Search for the cell housing the specified text and yield its [X, Y] center coordinate. 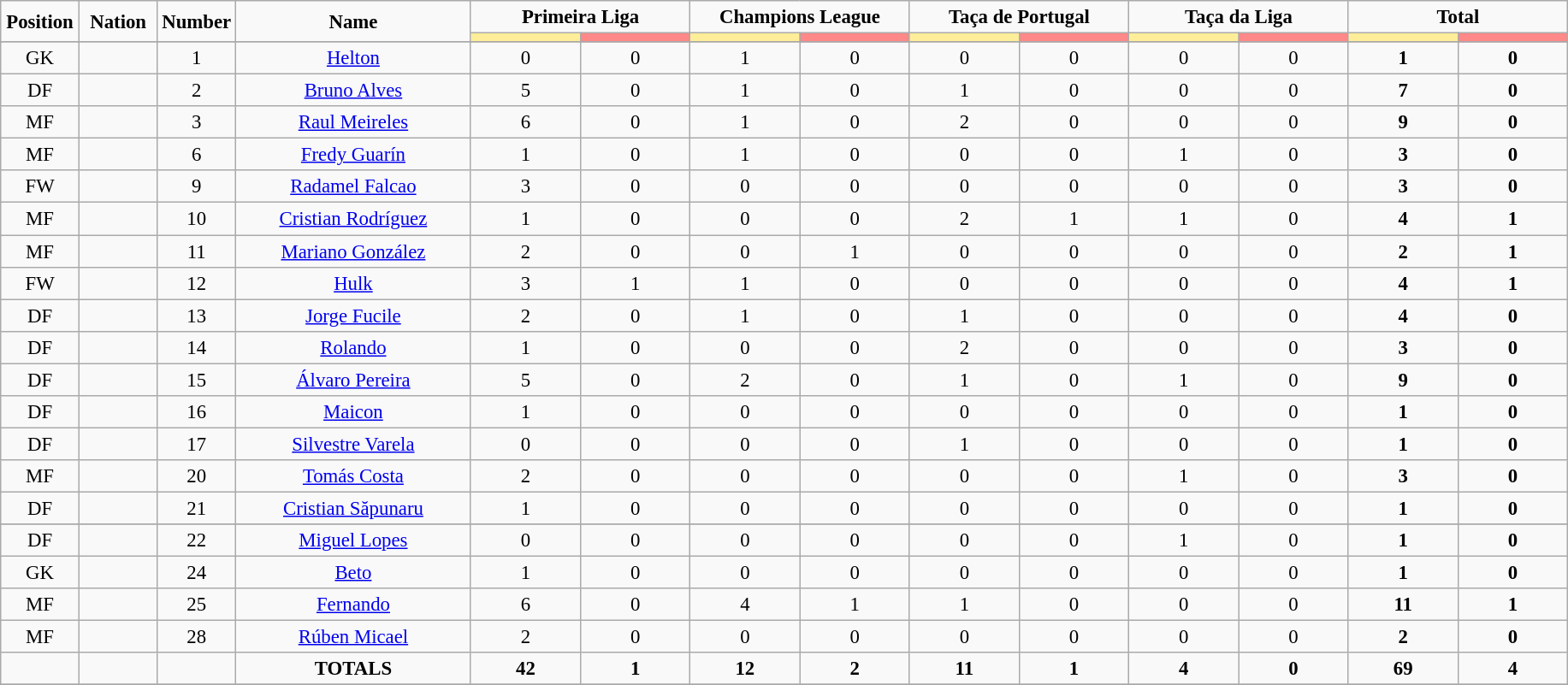
Number [197, 21]
24 [197, 573]
Mariano González [354, 251]
21 [197, 508]
Nation [118, 21]
22 [197, 540]
Rolando [354, 347]
10 [197, 219]
Taça de Portugal [1019, 17]
Silvestre Varela [354, 444]
Bruno Alves [354, 91]
Primeira Liga [580, 17]
Cristian Săpunaru [354, 508]
17 [197, 444]
42 [525, 669]
Rúben Micael [354, 637]
Fredy Guarín [354, 155]
25 [197, 605]
Fernando [354, 605]
Helton [354, 58]
Name [354, 21]
16 [197, 412]
Beto [354, 573]
28 [197, 637]
TOTALS [354, 669]
Maicon [354, 412]
69 [1403, 669]
Champions League [800, 17]
Position [40, 21]
Tomás Costa [354, 476]
Hulk [354, 283]
Radamel Falcao [354, 187]
13 [197, 316]
Total [1458, 17]
Jorge Fucile [354, 316]
Cristian Rodríguez [354, 219]
Miguel Lopes [354, 540]
20 [197, 476]
Raul Meireles [354, 122]
7 [1403, 91]
15 [197, 380]
14 [197, 347]
Álvaro Pereira [354, 380]
Taça da Liga [1239, 17]
